Search for the cell housing the specified text and yield its [X, Y] center coordinate. 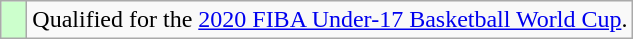
Qualified for the 2020 FIBA Under-17 Basketball World Cup. [330, 20]
